Extract the (X, Y) coordinate from the center of the cell holding the provided text.  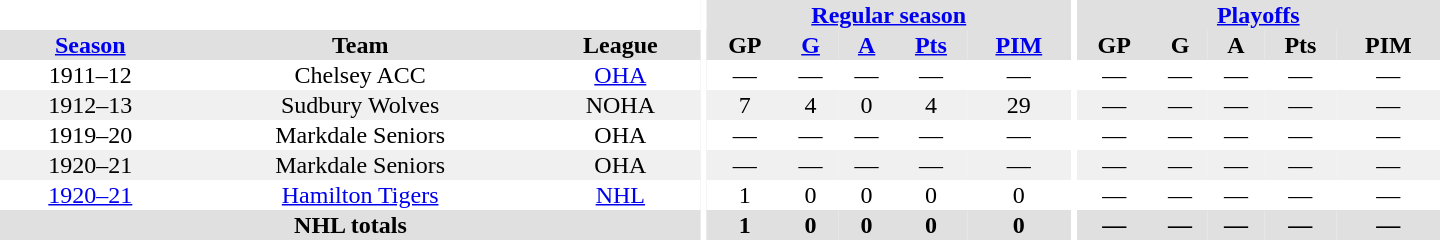
Hamilton Tigers (360, 195)
Sudbury Wolves (360, 105)
Chelsey ACC (360, 75)
NHL totals (350, 225)
1912–13 (90, 105)
Playoffs (1258, 15)
Team (360, 45)
1911–12 (90, 75)
NHL (620, 195)
Season (90, 45)
7 (744, 105)
29 (1018, 105)
League (620, 45)
1919–20 (90, 135)
NOHA (620, 105)
Regular season (888, 15)
